Locate the cell with the specified text and output its [X, Y] center coordinate. 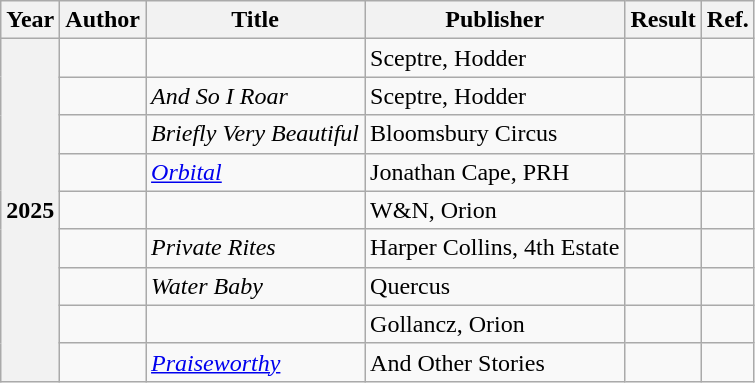
Harper Collins, 4th Estate [495, 248]
And So I Roar [256, 96]
Water Baby [256, 286]
Quercus [495, 286]
Title [256, 20]
Year [30, 20]
And Other Stories [495, 362]
Result [663, 20]
Author [103, 20]
W&N, Orion [495, 210]
Publisher [495, 20]
Gollancz, Orion [495, 324]
Orbital [256, 172]
Briefly Very Beautiful [256, 134]
Private Rites [256, 248]
Jonathan Cape, PRH [495, 172]
Praiseworthy [256, 362]
2025 [30, 210]
Bloomsbury Circus [495, 134]
Ref. [728, 20]
